Identify which cell holds the provided text, then report its (x, y) central coordinate. 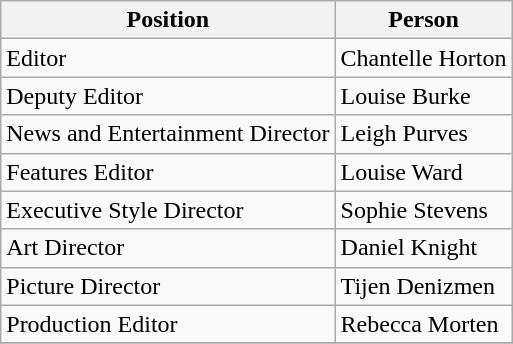
Tijen Denizmen (424, 286)
Art Director (168, 248)
News and Entertainment Director (168, 134)
Features Editor (168, 172)
Louise Burke (424, 96)
Person (424, 20)
Chantelle Horton (424, 58)
Picture Director (168, 286)
Louise Ward (424, 172)
Editor (168, 58)
Rebecca Morten (424, 324)
Sophie Stevens (424, 210)
Position (168, 20)
Deputy Editor (168, 96)
Daniel Knight (424, 248)
Production Editor (168, 324)
Executive Style Director (168, 210)
Leigh Purves (424, 134)
